Pinpoint the cell where the given text exists, returning its (x, y) midpoint coordinate. 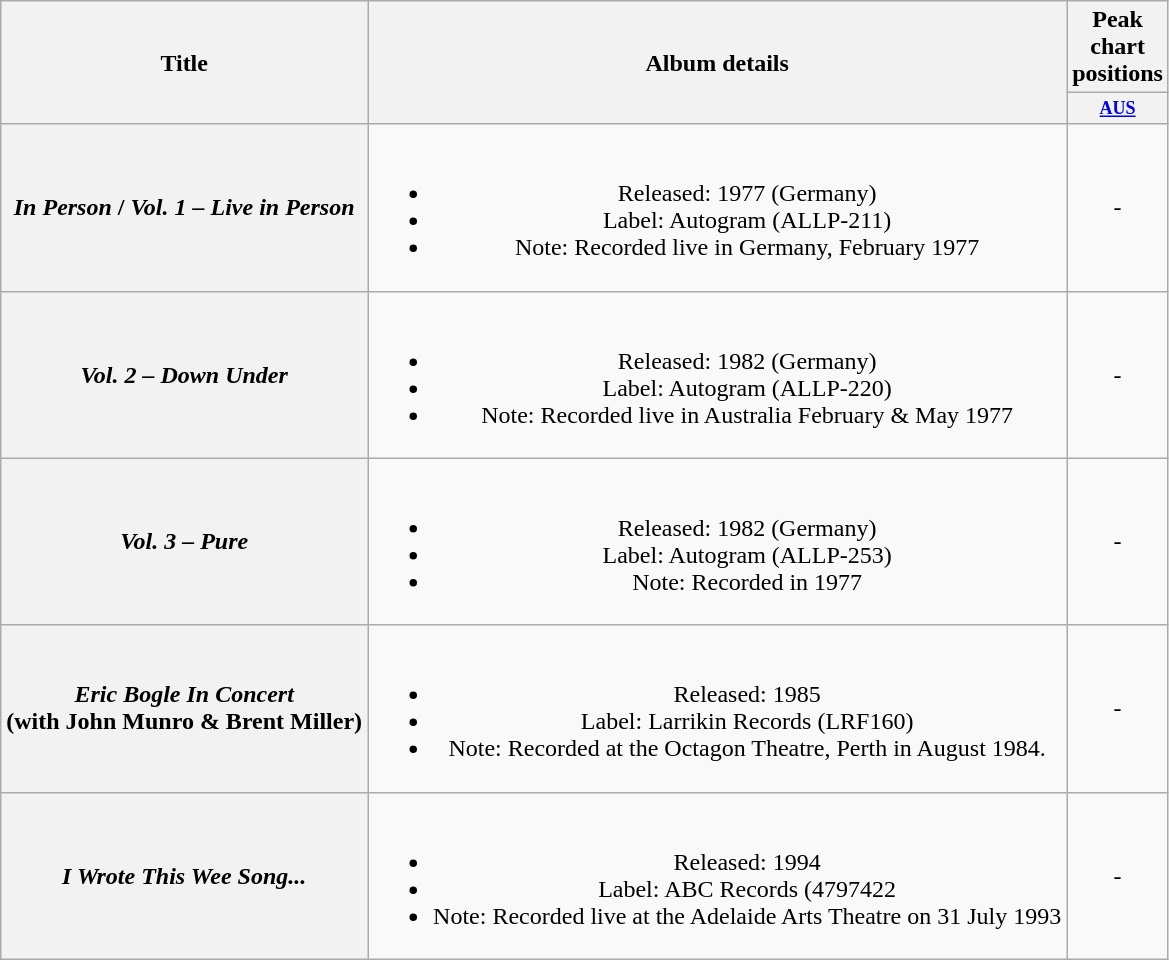
AUS (1118, 108)
Released: 1985Label: Larrikin Records (LRF160)Note: Recorded at the Octagon Theatre, Perth in August 1984. (718, 708)
Released: 1994Label: ABC Records (4797422Note: Recorded live at the Adelaide Arts Theatre on 31 July 1993 (718, 876)
Vol. 2 – Down Under (184, 374)
Album details (718, 62)
Released: 1982 (Germany)Label: Autogram (ALLP-253)Note: Recorded in 1977 (718, 542)
Released: 1982 (Germany)Label: Autogram (ALLP-220)Note: Recorded live in Australia February & May 1977 (718, 374)
I Wrote This Wee Song... (184, 876)
Peak chart positions (1118, 47)
Vol. 3 – Pure (184, 542)
Title (184, 62)
Released: 1977 (Germany)Label: Autogram (ALLP-211)Note: Recorded live in Germany, February 1977 (718, 208)
In Person / Vol. 1 – Live in Person (184, 208)
Eric Bogle In Concert (with John Munro & Brent Miller) (184, 708)
